For the text-containing cell, return its midpoint in (x, y) coordinate format. 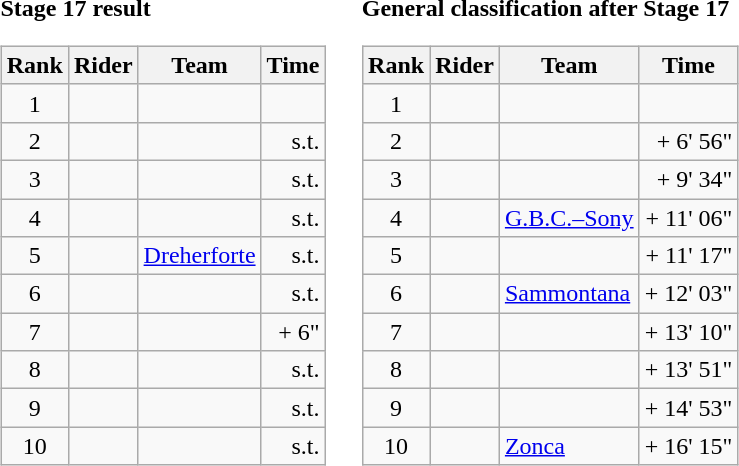
+ 6' 56" (688, 141)
Zonca (569, 446)
+ 11' 17" (688, 256)
+ 14' 53" (688, 408)
+ 6" (293, 332)
+ 11' 06" (688, 217)
+ 12' 03" (688, 294)
+ 9' 34" (688, 179)
Sammontana (569, 294)
+ 13' 51" (688, 370)
G.B.C.–Sony (569, 217)
+ 16' 15" (688, 446)
Dreherforte (200, 256)
+ 13' 10" (688, 332)
